Detect which cell encompasses the target text, then output its [x, y] center coordinate. 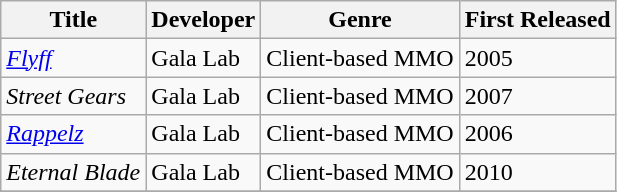
Street Gears [74, 96]
Genre [360, 20]
2005 [538, 58]
2010 [538, 172]
First Released [538, 20]
Rappelz [74, 134]
2006 [538, 134]
Title [74, 20]
2007 [538, 96]
Eternal Blade [74, 172]
Developer [204, 20]
Flyff [74, 58]
